Capture the cell that displays the provided text and extract its [x, y] central coordinate. 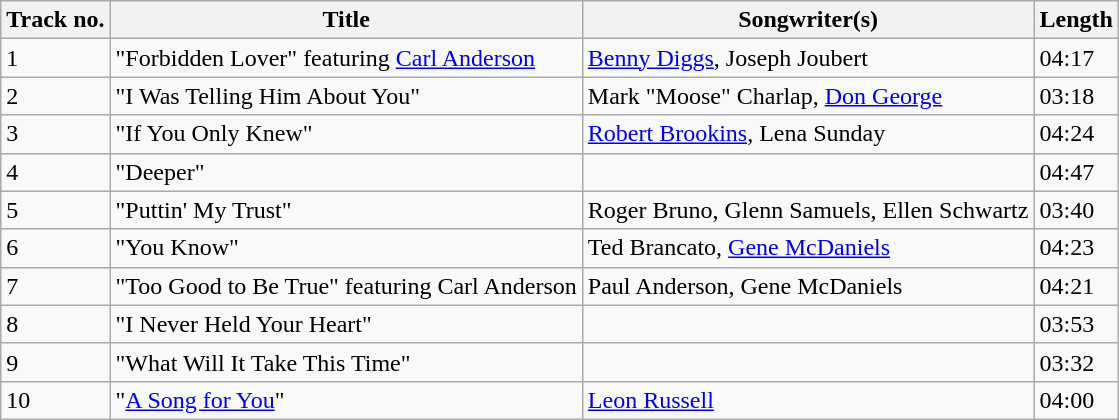
Paul Anderson, Gene McDaniels [808, 286]
Title [346, 20]
"Puttin' My Trust" [346, 210]
03:18 [1076, 96]
"I Never Held Your Heart" [346, 324]
1 [56, 58]
04:17 [1076, 58]
"Too Good to Be True" featuring Carl Anderson [346, 286]
"Deeper" [346, 172]
6 [56, 248]
3 [56, 134]
"If You Only Knew" [346, 134]
Benny Diggs, Joseph Joubert [808, 58]
Track no. [56, 20]
"Forbidden Lover" featuring Carl Anderson [346, 58]
04:21 [1076, 286]
"I Was Telling Him About You" [346, 96]
7 [56, 286]
Leon Russell [808, 400]
Length [1076, 20]
"What Will It Take This Time" [346, 362]
Robert Brookins, Lena Sunday [808, 134]
04:00 [1076, 400]
"You Know" [346, 248]
"A Song for You" [346, 400]
04:23 [1076, 248]
8 [56, 324]
2 [56, 96]
4 [56, 172]
04:47 [1076, 172]
04:24 [1076, 134]
03:32 [1076, 362]
03:53 [1076, 324]
Ted Brancato, Gene McDaniels [808, 248]
Roger Bruno, Glenn Samuels, Ellen Schwartz [808, 210]
5 [56, 210]
Mark "Moose" Charlap, Don George [808, 96]
Songwriter(s) [808, 20]
10 [56, 400]
03:40 [1076, 210]
9 [56, 362]
